Determine the [x, y] coordinate at the center of the cell enclosing the given text.  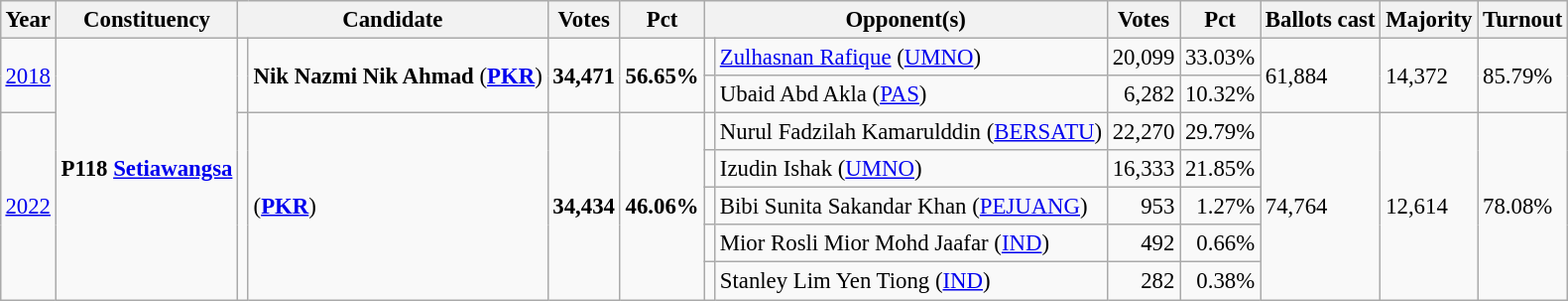
282 [1143, 281]
Nurul Fadzilah Kamarulddin (BERSATU) [910, 132]
492 [1143, 243]
(PKR) [398, 207]
Zulhasnan Rafique (UMNO) [910, 57]
33.03% [1220, 57]
29.79% [1220, 132]
Stanley Lim Yen Tiong (IND) [910, 281]
12,614 [1429, 207]
Opponent(s) [906, 20]
74,764 [1319, 207]
P118 Setiawangsa [147, 169]
46.06% [663, 207]
Majority [1429, 20]
61,884 [1319, 75]
Ballots cast [1319, 20]
Candidate [393, 20]
2018 [28, 75]
Bibi Sunita Sakandar Khan (PEJUANG) [910, 207]
34,434 [583, 207]
20,099 [1143, 57]
Constituency [147, 20]
Ubaid Abd Akla (PAS) [910, 94]
14,372 [1429, 75]
21.85% [1220, 169]
16,333 [1143, 169]
Nik Nazmi Nik Ahmad (PKR) [398, 75]
10.32% [1220, 94]
6,282 [1143, 94]
56.65% [663, 75]
Izudin Ishak (UMNO) [910, 169]
34,471 [583, 75]
0.38% [1220, 281]
Year [28, 20]
Turnout [1523, 20]
78.08% [1523, 207]
0.66% [1220, 243]
22,270 [1143, 132]
1.27% [1220, 207]
85.79% [1523, 75]
2022 [28, 207]
953 [1143, 207]
Mior Rosli Mior Mohd Jaafar (IND) [910, 243]
